Extract the (X, Y) coordinate from the center of the cell holding the provided text.  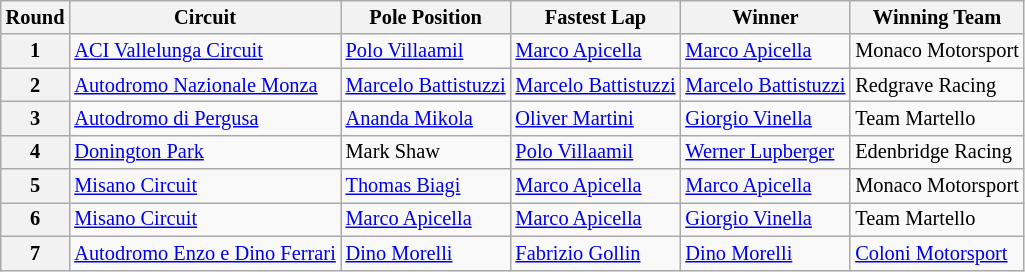
2 (36, 85)
4 (36, 152)
Winner (765, 17)
Mark Shaw (426, 152)
Thomas Biagi (426, 186)
ACI Vallelunga Circuit (204, 51)
Coloni Motorsport (936, 253)
Edenbridge Racing (936, 152)
Fastest Lap (596, 17)
Autodromo Nazionale Monza (204, 85)
3 (36, 118)
Round (36, 17)
Donington Park (204, 152)
Autodromo Enzo e Dino Ferrari (204, 253)
Winning Team (936, 17)
5 (36, 186)
Redgrave Racing (936, 85)
Fabrizio Gollin (596, 253)
1 (36, 51)
Autodromo di Pergusa (204, 118)
Werner Lupberger (765, 152)
Ananda Mikola (426, 118)
Oliver Martini (596, 118)
Pole Position (426, 17)
Circuit (204, 17)
6 (36, 219)
7 (36, 253)
